Return the [x, y] coordinate for the center point of the cell that contains the specified text.  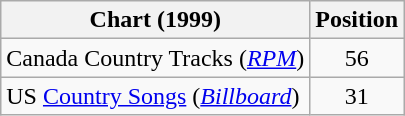
Chart (1999) [156, 20]
56 [357, 58]
31 [357, 96]
Canada Country Tracks (RPM) [156, 58]
Position [357, 20]
US Country Songs (Billboard) [156, 96]
